Provide the [X, Y] coordinate of the cell's center where the given text is located.  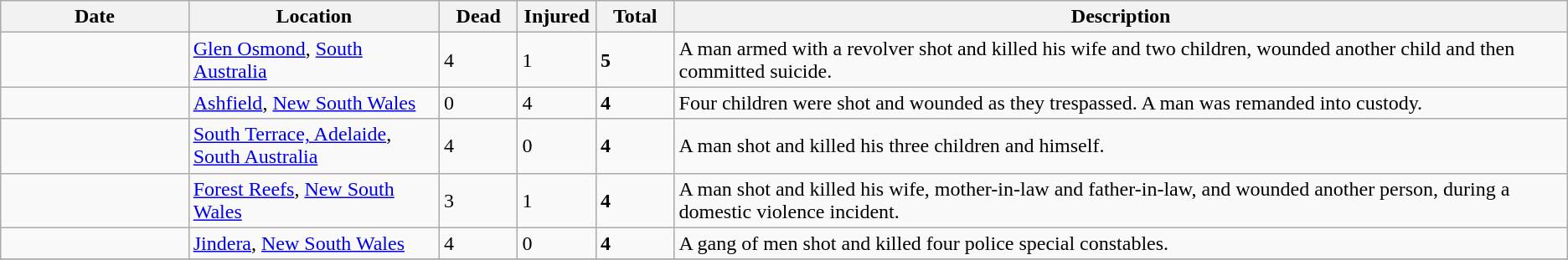
Forest Reefs, New South Wales [313, 201]
Ashfield, New South Wales [313, 103]
Date [95, 17]
A man armed with a revolver shot and killed his wife and two children, wounded another child and then committed suicide. [1121, 60]
Jindera, New South Wales [313, 243]
3 [478, 201]
5 [635, 60]
A gang of men shot and killed four police special constables. [1121, 243]
Injured [557, 17]
Dead [478, 17]
Glen Osmond, South Australia [313, 60]
Description [1121, 17]
Total [635, 17]
A man shot and killed his three children and himself. [1121, 145]
A man shot and killed his wife, mother-in-law and father-in-law, and wounded another person, during a domestic violence incident. [1121, 201]
South Terrace, Adelaide, South Australia [313, 145]
Four children were shot and wounded as they trespassed. A man was remanded into custody. [1121, 103]
Location [313, 17]
